Find where the given text appears and provide that cell's center as [X, Y] coordinate. 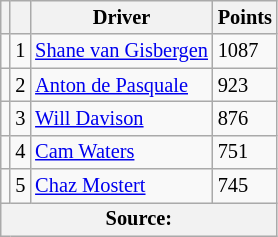
2 [20, 85]
Points [245, 17]
Shane van Gisbergen [122, 51]
3 [20, 118]
1087 [245, 51]
Anton de Pasquale [122, 85]
876 [245, 118]
Chaz Mostert [122, 186]
Cam Waters [122, 152]
Will Davison [122, 118]
923 [245, 85]
Driver [122, 17]
5 [20, 186]
4 [20, 152]
751 [245, 152]
Source: [139, 219]
745 [245, 186]
1 [20, 51]
